Identify which cell holds the provided text, then report its (x, y) central coordinate. 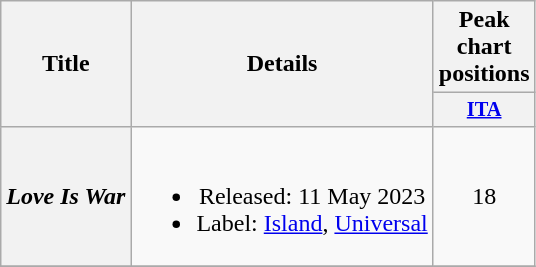
Title (66, 64)
Released: 11 May 2023Label: Island, Universal (282, 196)
Love Is War (66, 196)
Details (282, 64)
Peak chart positions (484, 47)
18 (484, 196)
ITA (484, 110)
